Return the [x, y] coordinate for the center point of the cell that contains the specified text.  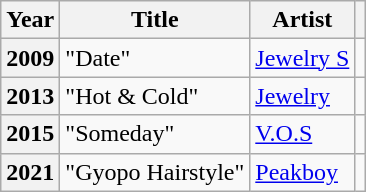
2015 [30, 134]
2013 [30, 96]
"Date" [155, 58]
"Hot & Cold" [155, 96]
2021 [30, 172]
Peakboy [302, 172]
"Gyopo Hairstyle" [155, 172]
V.O.S [302, 134]
Jewelry [302, 96]
Year [30, 20]
Jewelry S [302, 58]
2009 [30, 58]
"Someday" [155, 134]
Artist [302, 20]
Title [155, 20]
